Detect which cell encompasses the target text, then output its [X, Y] center coordinate. 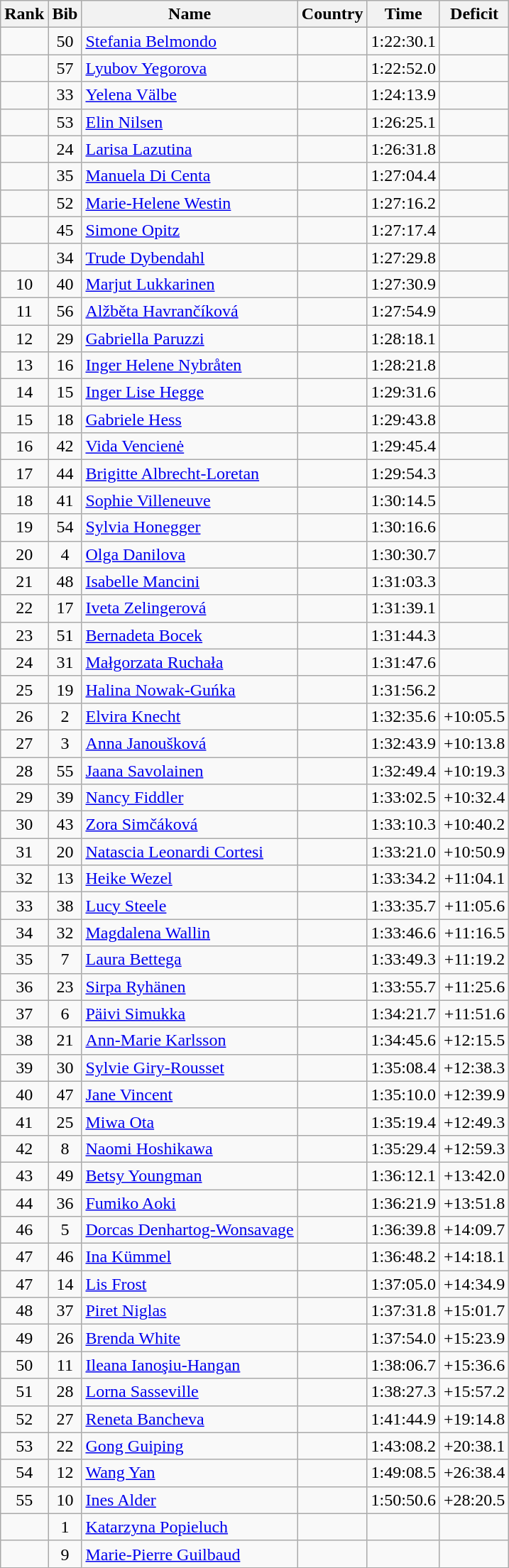
1:33:55.7 [403, 987]
1:27:17.4 [403, 230]
+14:18.1 [474, 1257]
+10:05.5 [474, 716]
1:36:48.2 [403, 1257]
Ina Kümmel [190, 1257]
Marie-Helene Westin [190, 203]
1:34:21.7 [403, 1014]
Country [332, 14]
1:41:44.9 [403, 1419]
Jaana Savolainen [190, 770]
+15:36.6 [474, 1365]
Gabriele Hess [190, 420]
56 [65, 311]
+12:49.3 [474, 1122]
Lucy Steele [190, 906]
5 [65, 1230]
Zora Simčáková [190, 825]
Fumiko Aoki [190, 1203]
+11:25.6 [474, 987]
+11:04.1 [474, 879]
1 [65, 1527]
Trude Dybendahl [190, 257]
Brigitte Albrecht-Loretan [190, 473]
1:29:54.3 [403, 473]
Vida Vencienė [190, 446]
+10:19.3 [474, 770]
Manuela Di Centa [190, 176]
Marjut Lukkarinen [190, 284]
+11:19.2 [474, 960]
1:35:19.4 [403, 1122]
+12:59.3 [474, 1148]
+12:38.3 [474, 1068]
1:30:16.6 [403, 527]
+15:57.2 [474, 1392]
3 [65, 743]
Heike Wezel [190, 879]
1:43:08.2 [403, 1446]
1:35:29.4 [403, 1148]
Marie-Pierre Guilbaud [190, 1554]
1:38:06.7 [403, 1365]
Yelena Välbe [190, 95]
+28:20.5 [474, 1500]
Rank [24, 14]
Halina Nowak-Guńka [190, 689]
Isabelle Mancini [190, 581]
+15:01.7 [474, 1311]
+19:14.8 [474, 1419]
Piret Niglas [190, 1311]
Gabriella Paruzzi [190, 339]
1:22:52.0 [403, 68]
1:33:21.0 [403, 852]
1:24:13.9 [403, 95]
1:27:54.9 [403, 311]
Betsy Youngman [190, 1175]
1:34:45.6 [403, 1041]
Inger Lise Hegge [190, 393]
1:32:49.4 [403, 770]
Inger Helene Nybråten [190, 366]
Time [403, 14]
+11:51.6 [474, 1014]
1:36:39.8 [403, 1230]
Anna Janoušková [190, 743]
Bib [65, 14]
7 [65, 960]
1:33:46.6 [403, 933]
+11:05.6 [474, 906]
Sylvie Giry-Rousset [190, 1068]
1:33:02.5 [403, 798]
+14:34.9 [474, 1284]
1:27:04.4 [403, 176]
Päivi Simukka [190, 1014]
1:28:18.1 [403, 339]
Sylvia Honegger [190, 527]
1:33:35.7 [403, 906]
Larisa Lazutina [190, 149]
1:38:27.3 [403, 1392]
1:27:16.2 [403, 203]
Natascia Leonardi Cortesi [190, 852]
1:26:31.8 [403, 149]
1:37:31.8 [403, 1311]
1:29:45.4 [403, 446]
1:36:21.9 [403, 1203]
1:37:54.0 [403, 1338]
1:32:43.9 [403, 743]
Olga Danilova [190, 554]
Miwa Ota [190, 1122]
Simone Opitz [190, 230]
1:35:10.0 [403, 1095]
1:22:30.1 [403, 41]
Name [190, 14]
Ines Alder [190, 1500]
1:31:03.3 [403, 581]
1:49:08.5 [403, 1473]
+13:51.8 [474, 1203]
4 [65, 554]
1:31:47.6 [403, 662]
Wang Yan [190, 1473]
Lis Frost [190, 1284]
1:29:31.6 [403, 393]
1:33:34.2 [403, 879]
+15:23.9 [474, 1338]
+13:42.0 [474, 1175]
45 [65, 230]
Katarzyna Popieluch [190, 1527]
+10:13.8 [474, 743]
8 [65, 1148]
9 [65, 1554]
1:27:29.8 [403, 257]
Sirpa Ryhänen [190, 987]
+10:32.4 [474, 798]
Deficit [474, 14]
+20:38.1 [474, 1446]
6 [65, 1014]
2 [65, 716]
1:31:39.1 [403, 608]
Jane Vincent [190, 1095]
1:30:14.5 [403, 500]
Ann-Marie Karlsson [190, 1041]
+10:50.9 [474, 852]
Nancy Fiddler [190, 798]
1:32:35.6 [403, 716]
Iveta Zelingerová [190, 608]
1:29:43.8 [403, 420]
Gong Guiping [190, 1446]
Naomi Hoshikawa [190, 1148]
Bernadeta Bocek [190, 635]
Laura Bettega [190, 960]
Dorcas Denhartog-Wonsavage [190, 1230]
Brenda White [190, 1338]
1:31:44.3 [403, 635]
Lorna Sasseville [190, 1392]
Ileana Ianoşiu-Hangan [190, 1365]
1:31:56.2 [403, 689]
1:30:30.7 [403, 554]
Stefania Belmondo [190, 41]
1:27:30.9 [403, 284]
Alžběta Havrančíková [190, 311]
+12:15.5 [474, 1041]
+14:09.7 [474, 1230]
Magdalena Wallin [190, 933]
1:35:08.4 [403, 1068]
Elin Nilsen [190, 122]
+12:39.9 [474, 1095]
Lyubov Yegorova [190, 68]
Reneta Bancheva [190, 1419]
+10:40.2 [474, 825]
1:37:05.0 [403, 1284]
1:36:12.1 [403, 1175]
1:26:25.1 [403, 122]
+26:38.4 [474, 1473]
Elvira Knecht [190, 716]
1:33:49.3 [403, 960]
Małgorzata Ruchała [190, 662]
1:50:50.6 [403, 1500]
1:28:21.8 [403, 366]
1:33:10.3 [403, 825]
Sophie Villeneuve [190, 500]
+11:16.5 [474, 933]
57 [65, 68]
